Identify which cell holds the provided text, then report its [X, Y] central coordinate. 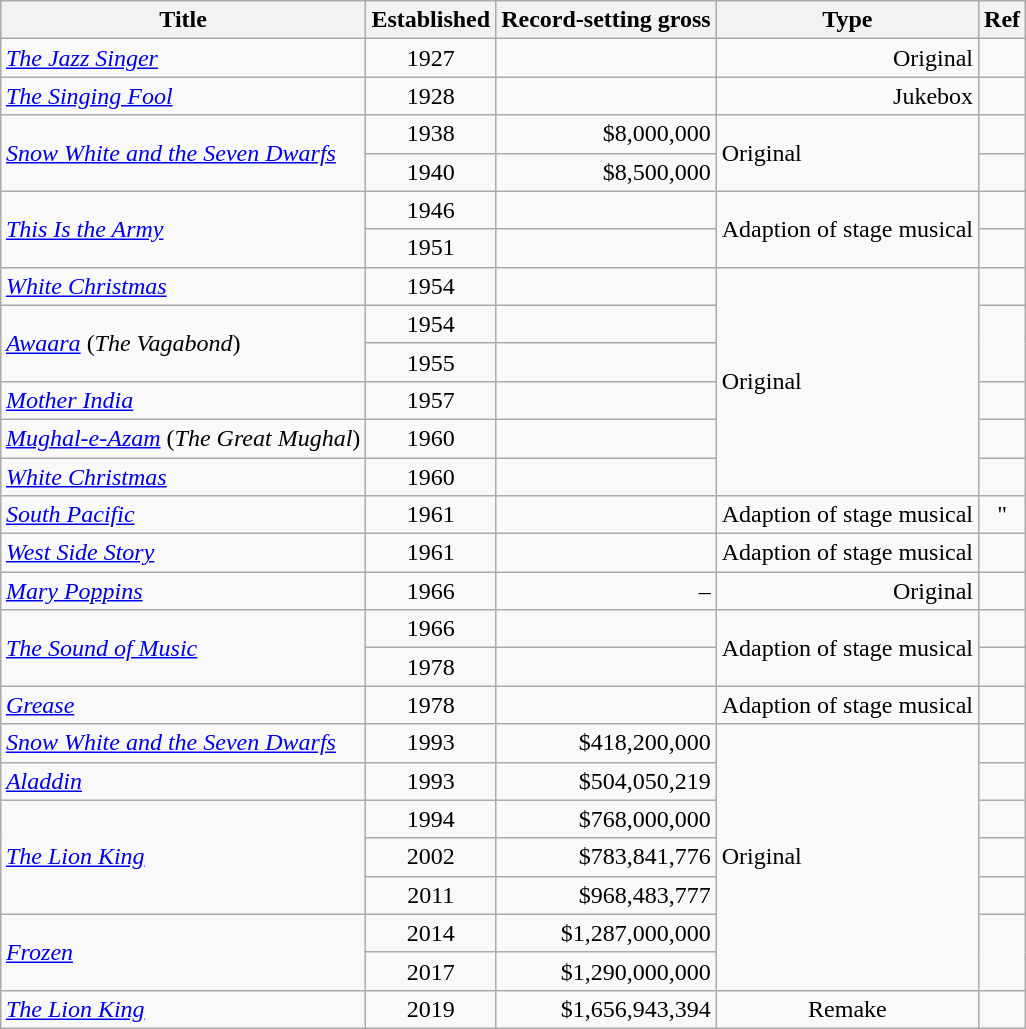
$8,000,000 [606, 134]
Aladdin [182, 781]
The Singing Fool [182, 96]
1955 [431, 362]
$418,200,000 [606, 743]
The Jazz Singer [182, 58]
2011 [431, 895]
1927 [431, 58]
This Is the Army [182, 229]
1946 [431, 210]
2017 [431, 971]
1951 [431, 248]
" [1002, 515]
$8,500,000 [606, 172]
$1,656,943,394 [606, 1009]
2014 [431, 933]
$1,287,000,000 [606, 933]
Remake [847, 1009]
South Pacific [182, 515]
$768,000,000 [606, 819]
Grease [182, 705]
Frozen [182, 952]
Record-setting gross [606, 20]
1928 [431, 96]
– [606, 591]
Ref [1002, 20]
Mary Poppins [182, 591]
1994 [431, 819]
2019 [431, 1009]
Jukebox [847, 96]
1940 [431, 172]
Awaara (The Vagabond) [182, 343]
2002 [431, 857]
1957 [431, 400]
Type [847, 20]
Mother India [182, 400]
$504,050,219 [606, 781]
Title [182, 20]
Established [431, 20]
Mughal-e-Azam (The Great Mughal) [182, 438]
West Side Story [182, 553]
$1,290,000,000 [606, 971]
The Sound of Music [182, 648]
$783,841,776 [606, 857]
1938 [431, 134]
$968,483,777 [606, 895]
